Pinpoint the cell where the given text exists, returning its (x, y) midpoint coordinate. 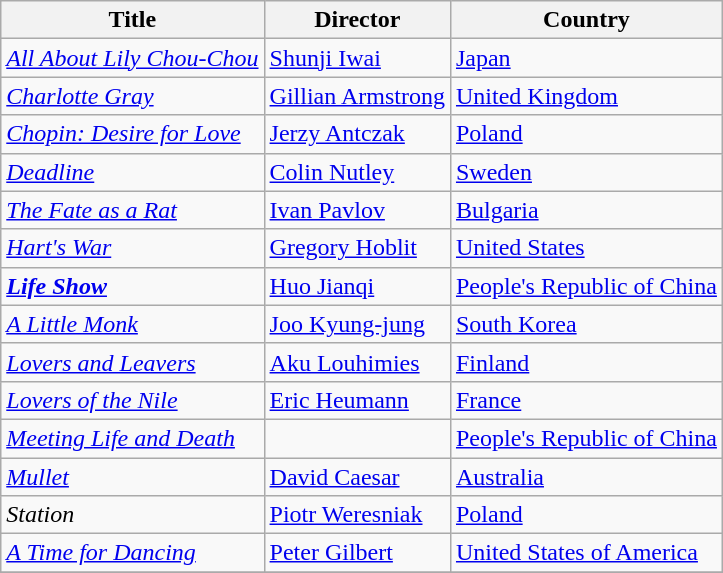
Aku Louhimies (357, 362)
Director (357, 20)
Chopin: Desire for Love (132, 134)
The Fate as a Rat (132, 210)
Finland (586, 362)
Colin Nutley (357, 172)
Gregory Hoblit (357, 248)
A Time for Dancing (132, 553)
South Korea (586, 324)
Joo Kyung-jung (357, 324)
Hart's War (132, 248)
United Kingdom (586, 96)
A Little Monk (132, 324)
Gillian Armstrong (357, 96)
Bulgaria (586, 210)
Huo Jianqi (357, 286)
Station (132, 515)
All About Lily Chou-Chou (132, 58)
Jerzy Antczak (357, 134)
Charlotte Gray (132, 96)
David Caesar (357, 477)
Lovers of the Nile (132, 400)
Life Show (132, 286)
Shunji Iwai (357, 58)
Deadline (132, 172)
Eric Heumann (357, 400)
Mullet (132, 477)
France (586, 400)
United States (586, 248)
Ivan Pavlov (357, 210)
Piotr Weresniak (357, 515)
Australia (586, 477)
Lovers and Leavers (132, 362)
United States of America (586, 553)
Sweden (586, 172)
Title (132, 20)
Japan (586, 58)
Peter Gilbert (357, 553)
Meeting Life and Death (132, 438)
Country (586, 20)
